Scan for the cell matching the given text and deliver its (X, Y) coordinate at center. 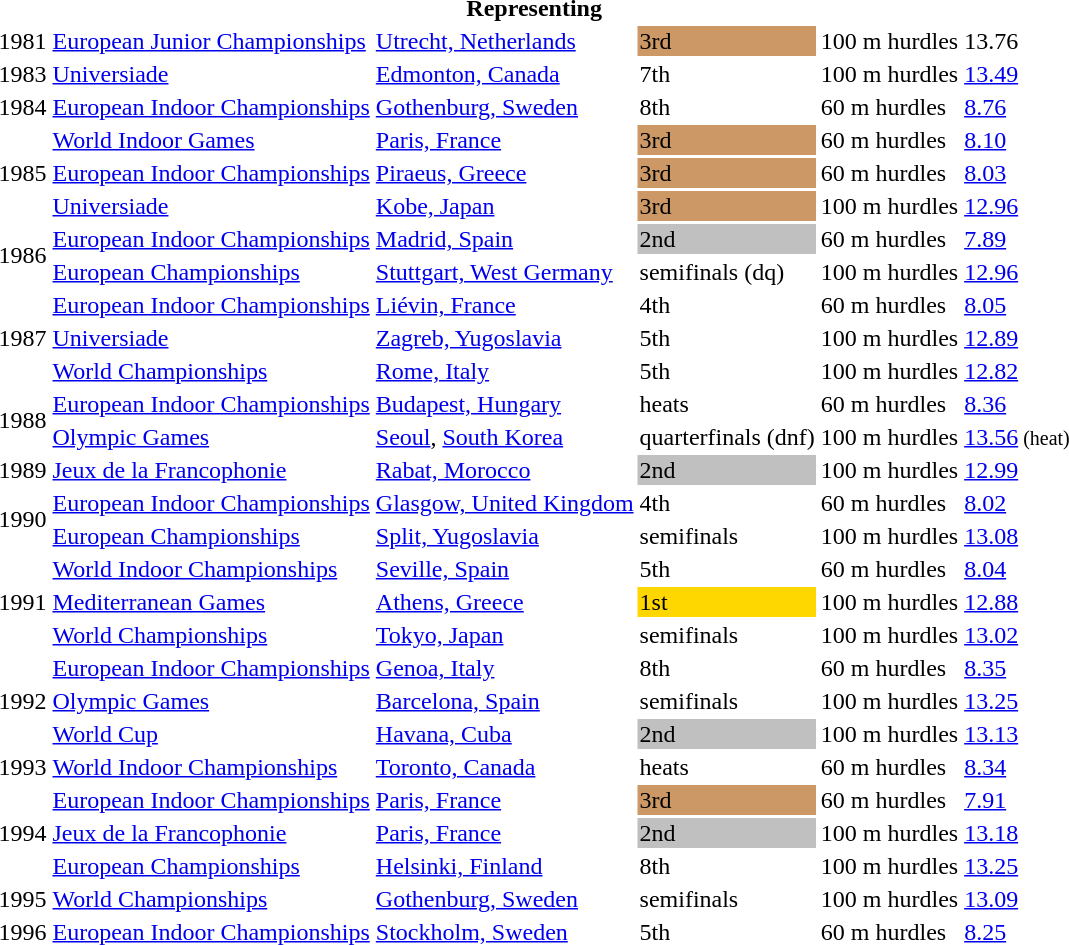
semifinals (dq) (727, 272)
Seville, Spain (504, 569)
Stuttgart, West Germany (504, 272)
Budapest, Hungary (504, 404)
Tokyo, Japan (504, 635)
Mediterranean Games (211, 602)
World Indoor Games (211, 140)
7th (727, 74)
European Junior Championships (211, 41)
Seoul, South Korea (504, 437)
quarterfinals (dnf) (727, 437)
Athens, Greece (504, 602)
Madrid, Spain (504, 239)
Piraeus, Greece (504, 173)
1st (727, 602)
World Cup (211, 734)
Helsinki, Finland (504, 866)
Havana, Cuba (504, 734)
Genoa, Italy (504, 668)
Utrecht, Netherlands (504, 41)
Rabat, Morocco (504, 470)
Glasgow, United Kingdom (504, 503)
Toronto, Canada (504, 767)
Liévin, France (504, 305)
Edmonton, Canada (504, 74)
Rome, Italy (504, 371)
Kobe, Japan (504, 206)
Split, Yugoslavia (504, 536)
Zagreb, Yugoslavia (504, 338)
Barcelona, Spain (504, 701)
